Identify which cell holds the provided text, then report its [x, y] central coordinate. 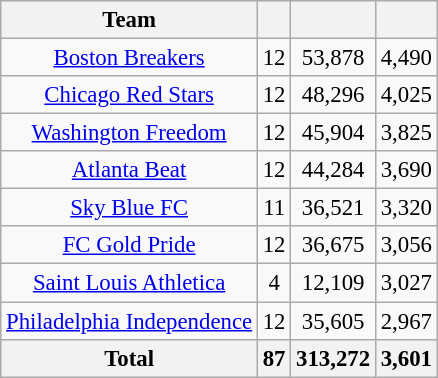
36,675 [334, 245]
3,056 [406, 245]
2,967 [406, 321]
45,904 [334, 133]
Washington Freedom [130, 133]
3,690 [406, 170]
Saint Louis Athletica [130, 283]
36,521 [334, 208]
4,490 [406, 58]
FC Gold Pride [130, 245]
3,601 [406, 358]
12,109 [334, 283]
4,025 [406, 95]
4 [274, 283]
Atlanta Beat [130, 170]
48,296 [334, 95]
44,284 [334, 170]
Team [130, 20]
3,320 [406, 208]
3,027 [406, 283]
313,272 [334, 358]
Boston Breakers [130, 58]
Total [130, 358]
Chicago Red Stars [130, 95]
11 [274, 208]
Sky Blue FC [130, 208]
3,825 [406, 133]
87 [274, 358]
Philadelphia Independence [130, 321]
35,605 [334, 321]
53,878 [334, 58]
